Capture the cell that displays the provided text and extract its (X, Y) central coordinate. 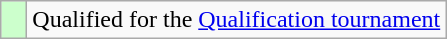
Qualified for the Qualification tournament (236, 20)
